Return the [X, Y] coordinate for the center point of the cell that contains the specified text.  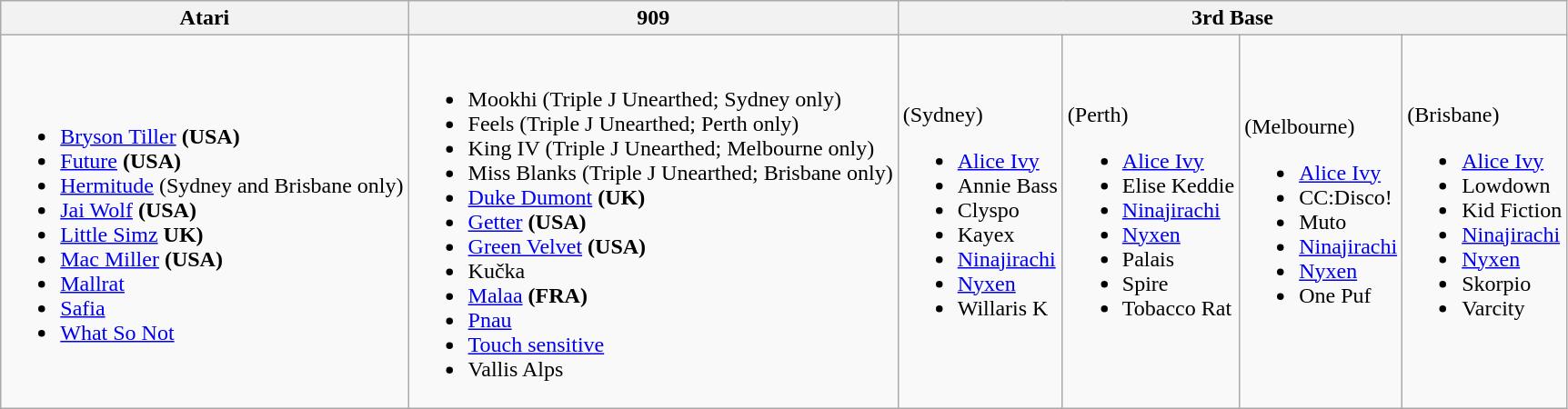
Bryson Tiller (USA)Future (USA)Hermitude (Sydney and Brisbane only)Jai Wolf (USA)Little Simz UK)Mac Miller (USA)MallratSafiaWhat So Not [205, 222]
909 [653, 18]
(Melbourne)Alice IvyCC:Disco!MutoNinajirachiNyxenOne Puf [1321, 222]
(Sydney)Alice IvyAnnie BassClyspoKayexNinajirachiNyxenWillaris K [980, 222]
Atari [205, 18]
(Perth)Alice IvyElise KeddieNinajirachiNyxenPalaisSpireTobacco Rat [1151, 222]
3rd Base [1232, 18]
(Brisbane)Alice IvyLowdownKid FictionNinajirachiNyxenSkorpioVarcity [1484, 222]
